Identify which cell holds the provided text, then report its [X, Y] central coordinate. 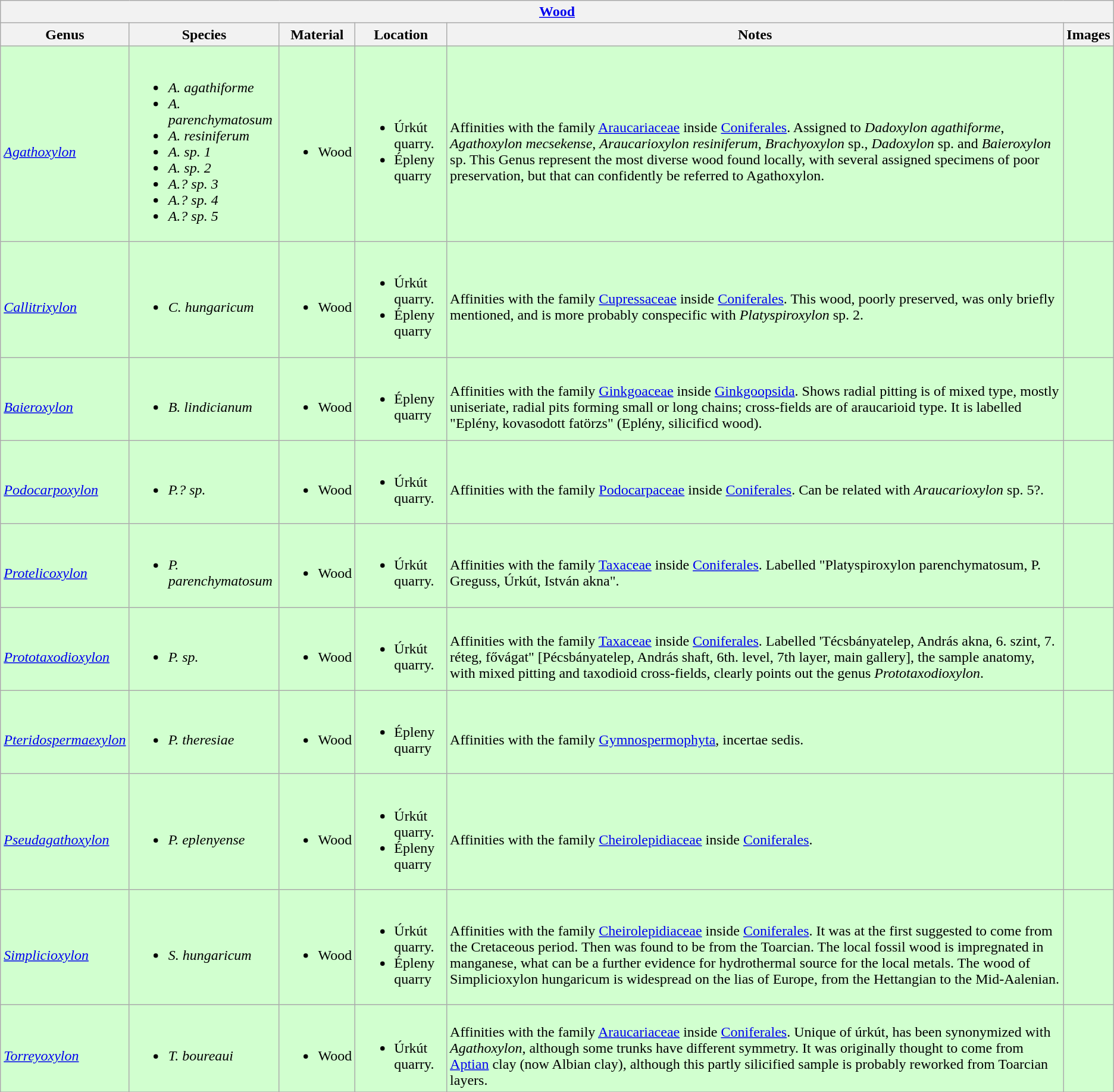
Pseudagathoxylon [65, 831]
Affinities with the family Podocarpaceae inside Coniferales. Can be related with Araucarioxylon sp. 5?. [755, 482]
Baieroxylon [65, 399]
P.? sp. [204, 482]
B. lindicianum [204, 399]
Genus [65, 35]
Material [317, 35]
P. eplenyense [204, 831]
S. hungaricum [204, 947]
T. boureaui [204, 1048]
Torreyoxylon [65, 1048]
A. agathiformeA. parenchymatosumA. resiniferumA. sp. 1A. sp. 2A.? sp. 3A.? sp. 4A.? sp. 5 [204, 144]
P. theresiae [204, 732]
Podocarpoxylon [65, 482]
Pteridospermaexylon [65, 732]
P. sp. [204, 649]
Affinities with the family Gymnospermophyta, incertae sedis. [755, 732]
Affinities with the family Taxaceae inside Coniferales. Labelled "Platyspiroxylon parenchymatosum, P. Greguss, Úrkút, István akna". [755, 565]
Simplicioxylon [65, 947]
Species [204, 35]
Prototaxodioxylon [65, 649]
C. hungaricum [204, 299]
Affinities with the family Cheirolepidiaceae inside Coniferales. [755, 831]
Location [401, 35]
Images [1088, 35]
Notes [755, 35]
P. parenchymatosum [204, 565]
Agathoxylon [65, 144]
Callitrixylon [65, 299]
Protelicoxylon [65, 565]
